Determine the [X, Y] coordinate at the center of the cell enclosing the given text.  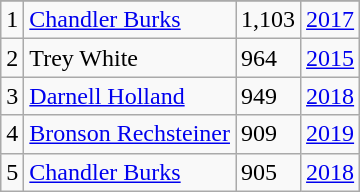
964 [268, 58]
949 [268, 96]
2 [12, 58]
2017 [330, 20]
905 [268, 172]
Bronson Rechsteiner [130, 134]
1,103 [268, 20]
Trey White [130, 58]
4 [12, 134]
909 [268, 134]
Darnell Holland [130, 96]
5 [12, 172]
2019 [330, 134]
1 [12, 20]
2015 [330, 58]
3 [12, 96]
